Detect which cell encompasses the target text, then output its [x, y] center coordinate. 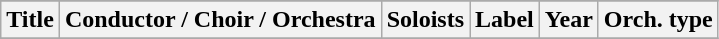
Title [30, 20]
Conductor / Choir / Orchestra [220, 20]
Year [568, 20]
Label [505, 20]
Soloists [425, 20]
Orch. type [658, 20]
